Return the [X, Y] coordinate for the center point of the cell that contains the specified text.  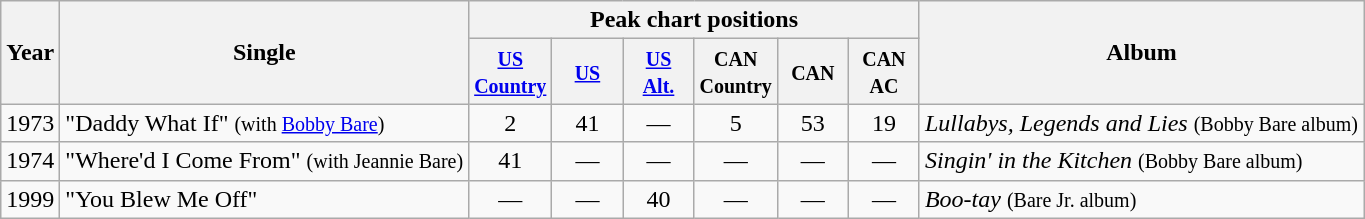
Single [264, 52]
Album [1141, 52]
US Country [510, 72]
Year [30, 52]
Peak chart positions [694, 20]
1999 [30, 199]
1973 [30, 123]
CAN Country [736, 72]
Boo-tay (Bare Jr. album) [1141, 199]
"Daddy What If" (with Bobby Bare) [264, 123]
53 [812, 123]
"Where'd I Come From" (with Jeannie Bare) [264, 161]
"You Blew Me Off" [264, 199]
US [588, 72]
2 [510, 123]
CAN AC [884, 72]
US Alt. [658, 72]
40 [658, 199]
1974 [30, 161]
5 [736, 123]
19 [884, 123]
CAN [812, 72]
Singin' in the Kitchen (Bobby Bare album) [1141, 161]
Lullabys, Legends and Lies (Bobby Bare album) [1141, 123]
